Search for the cell housing the specified text and yield its (x, y) center coordinate. 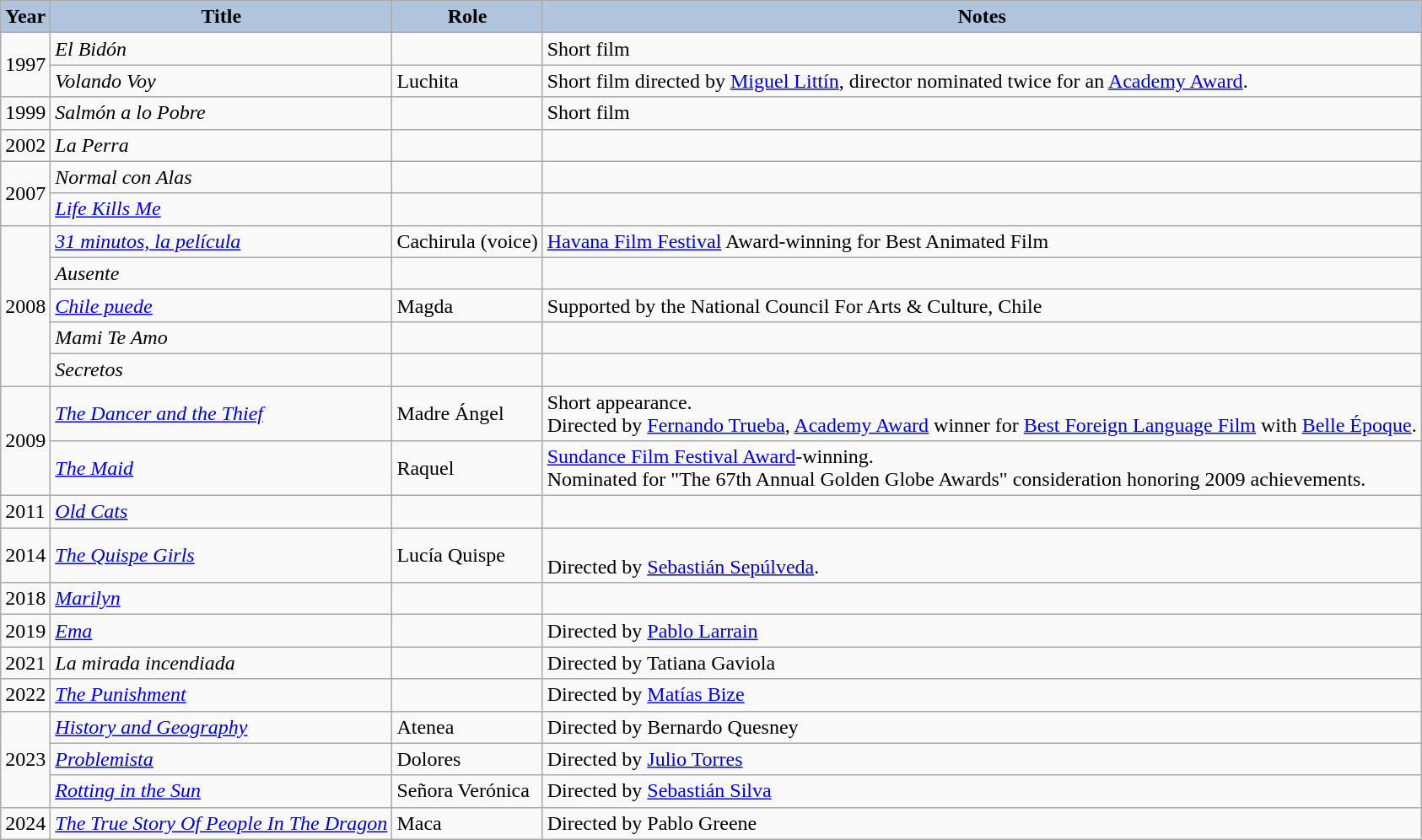
La Perra (221, 145)
Directed by Matías Bize (982, 695)
Atenea (467, 727)
Ausente (221, 273)
Lucía Quispe (467, 555)
Señora Verónica (467, 791)
2011 (25, 512)
2008 (25, 305)
Life Kills Me (221, 209)
Directed by Sebastián Silva (982, 791)
Sundance Film Festival Award-winning.Nominated for "The 67th Annual Golden Globe Awards" consideration honoring 2009 achievements. (982, 469)
2018 (25, 599)
Magda (467, 305)
History and Geography (221, 727)
2014 (25, 555)
Secretos (221, 369)
2023 (25, 759)
Marilyn (221, 599)
La mirada incendiada (221, 663)
2024 (25, 823)
Directed by Tatiana Gaviola (982, 663)
Normal con Alas (221, 177)
1999 (25, 113)
Madre Ángel (467, 413)
Chile puede (221, 305)
2002 (25, 145)
The True Story Of People In The Dragon (221, 823)
El Bidón (221, 49)
2007 (25, 193)
The Maid (221, 469)
Ema (221, 631)
Short appearance.Directed by Fernando Trueba, Academy Award winner for Best Foreign Language Film with Belle Époque. (982, 413)
Problemista (221, 759)
Cachirula (voice) (467, 241)
Maca (467, 823)
Old Cats (221, 512)
Year (25, 17)
Title (221, 17)
2021 (25, 663)
The Quispe Girls (221, 555)
2022 (25, 695)
Rotting in the Sun (221, 791)
Directed by Pablo Greene (982, 823)
The Punishment (221, 695)
The Dancer and the Thief (221, 413)
Havana Film Festival Award-winning for Best Animated Film (982, 241)
Raquel (467, 469)
Notes (982, 17)
Directed by Bernardo Quesney (982, 727)
31 minutos, la película (221, 241)
Dolores (467, 759)
1997 (25, 65)
2009 (25, 441)
2019 (25, 631)
Volando Voy (221, 81)
Directed by Pablo Larrain (982, 631)
Supported by the National Council For Arts & Culture, Chile (982, 305)
Salmón a lo Pobre (221, 113)
Directed by Julio Torres (982, 759)
Mami Te Amo (221, 337)
Directed by Sebastián Sepúlveda. (982, 555)
Role (467, 17)
Short film directed by Miguel Littín, director nominated twice for an Academy Award. (982, 81)
Luchita (467, 81)
